Return (X, Y) of the center of cell containing provided text 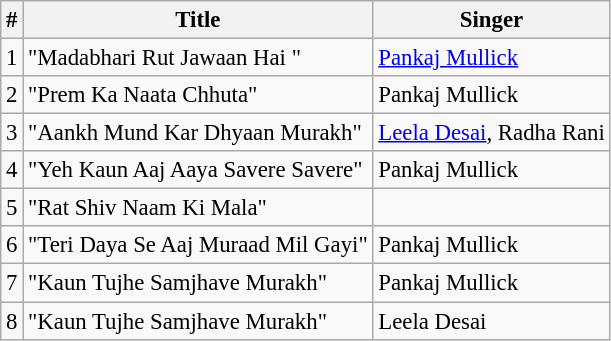
8 (12, 321)
3 (12, 133)
Singer (492, 20)
"Aankh Mund Kar Dhyaan Murakh" (198, 133)
7 (12, 283)
5 (12, 208)
Leela Desai (492, 321)
6 (12, 245)
Title (198, 20)
"Prem Ka Naata Chhuta" (198, 95)
# (12, 20)
1 (12, 58)
"Rat Shiv Naam Ki Mala" (198, 208)
4 (12, 170)
2 (12, 95)
"Teri Daya Se Aaj Muraad Mil Gayi" (198, 245)
"Yeh Kaun Aaj Aaya Savere Savere" (198, 170)
"Madabhari Rut Jawaan Hai " (198, 58)
Leela Desai, Radha Rani (492, 133)
